Capture the cell that displays the provided text and extract its (X, Y) central coordinate. 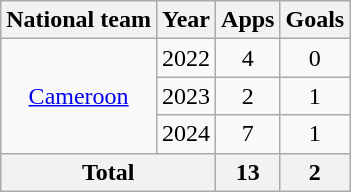
0 (315, 58)
2023 (186, 96)
2024 (186, 134)
7 (248, 134)
2022 (186, 58)
Total (108, 172)
Cameroon (79, 96)
Goals (315, 20)
4 (248, 58)
13 (248, 172)
Apps (248, 20)
National team (79, 20)
Year (186, 20)
